Return the [x, y] coordinate for the center point of the cell that contains the specified text.  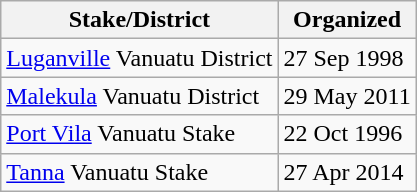
Malekula Vanuatu District [140, 96]
Luganville Vanuatu District [140, 58]
29 May 2011 [347, 96]
Stake/District [140, 20]
27 Sep 1998 [347, 58]
Port Vila Vanuatu Stake [140, 134]
Tanna Vanuatu Stake [140, 172]
22 Oct 1996 [347, 134]
27 Apr 2014 [347, 172]
Organized [347, 20]
